Search for the cell housing the specified text and yield its [X, Y] center coordinate. 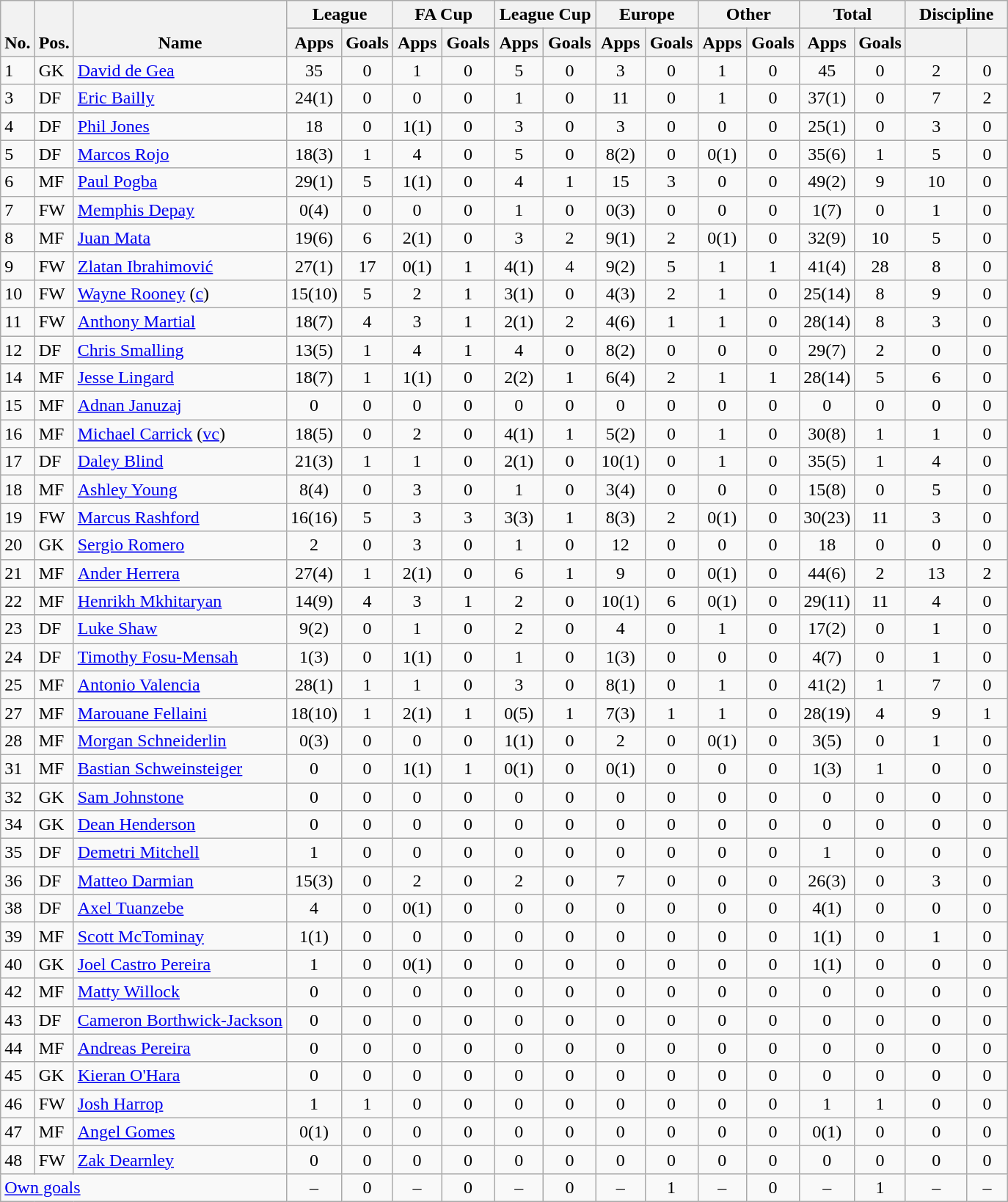
35(6) [828, 154]
13(5) [314, 350]
3(1) [519, 294]
32(9) [828, 238]
34 [18, 825]
39 [18, 936]
19 [18, 517]
27(4) [314, 573]
Other [748, 15]
47 [18, 1132]
30(8) [828, 434]
5(2) [621, 434]
Wayne Rooney (c) [180, 294]
Juan Mata [180, 238]
Cameron Borthwick-Jackson [180, 1020]
4(7) [828, 657]
Ashley Young [180, 489]
4(3) [621, 294]
Henrikh Mkhitaryan [180, 601]
Morgan Schneiderlin [180, 740]
44 [18, 1048]
41(4) [828, 266]
Phil Jones [180, 126]
30(23) [828, 517]
38 [18, 908]
Memphis Depay [180, 210]
Axel Tuanzebe [180, 908]
46 [18, 1104]
Total [852, 15]
David de Gea [180, 70]
Sam Johnstone [180, 796]
25(14) [828, 294]
8(1) [621, 685]
13 [936, 573]
18(5) [314, 434]
Bastian Schweinsteiger [180, 768]
2(2) [519, 378]
31 [18, 768]
20 [18, 545]
29(7) [828, 350]
14(9) [314, 601]
Michael Carrick (vc) [180, 434]
26(3) [828, 881]
League Cup [546, 15]
Adnan Januzaj [180, 406]
Marcus Rashford [180, 517]
32 [18, 796]
25(1) [828, 126]
Angel Gomes [180, 1132]
Ander Herrera [180, 573]
35(5) [828, 462]
28(19) [828, 713]
4(6) [621, 321]
Jesse Lingard [180, 378]
Chris Smalling [180, 350]
16(16) [314, 517]
Zak Dearnley [180, 1159]
3(3) [519, 517]
8(3) [621, 517]
Europe [647, 15]
28(1) [314, 685]
Luke Shaw [180, 629]
Pos. [54, 29]
Matty Willock [180, 992]
3(5) [828, 740]
41(2) [828, 685]
42 [18, 992]
18(10) [314, 713]
29(1) [314, 182]
Matteo Darmian [180, 881]
43 [18, 1020]
37(1) [828, 98]
Antonio Valencia [180, 685]
27 [18, 713]
48 [18, 1159]
40 [18, 964]
Zlatan Ibrahimović [180, 266]
49(2) [828, 182]
7(3) [621, 713]
17(2) [828, 629]
29(11) [828, 601]
Sergio Romero [180, 545]
9(1) [621, 238]
Own goals [144, 1187]
0(4) [314, 210]
Demetri Mitchell [180, 853]
No. [18, 29]
18(3) [314, 154]
8(4) [314, 489]
6(4) [621, 378]
Marcos Rojo [180, 154]
36 [18, 881]
Marouane Fellaini [180, 713]
15(10) [314, 294]
Eric Bailly [180, 98]
21 [18, 573]
24(1) [314, 98]
Paul Pogba [180, 182]
FA Cup [443, 15]
19(6) [314, 238]
16 [18, 434]
21(3) [314, 462]
22 [18, 601]
Daley Blind [180, 462]
League [340, 15]
27(1) [314, 266]
14 [18, 378]
1(7) [828, 210]
Dean Henderson [180, 825]
Anthony Martial [180, 321]
Kieran O'Hara [180, 1076]
15(3) [314, 881]
3(4) [621, 489]
Timothy Fosu-Mensah [180, 657]
25 [18, 685]
Joel Castro Pereira [180, 964]
23 [18, 629]
Josh Harrop [180, 1104]
Scott McTominay [180, 936]
Andreas Pereira [180, 1048]
15(8) [828, 489]
44(6) [828, 573]
Discipline [957, 15]
0(5) [519, 713]
Name [180, 29]
24 [18, 657]
